Determine the [x, y] coordinate at the center of the cell enclosing the given text.  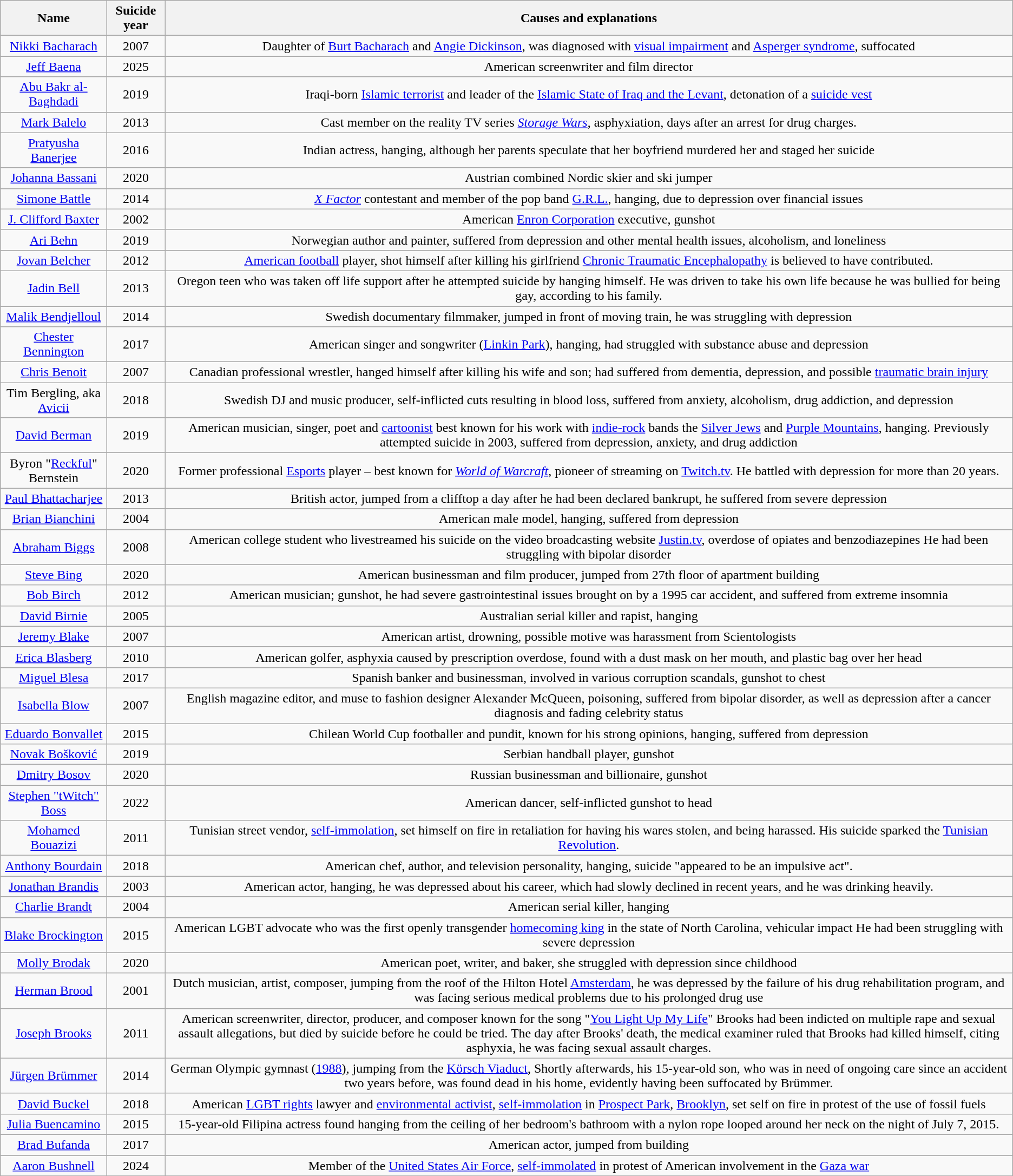
British actor, jumped from a clifftop a day after he had been declared bankrupt, he suffered from severe depression [589, 498]
American artist, drowning, possible motive was harassment from Scientologists [589, 636]
Tim Bergling, aka Avicii [54, 400]
Suicide year [135, 18]
American musician; gunshot, he had severe gastrointestinal issues brought on by a 1995 car accident, and suffered from extreme insomnia [589, 595]
2010 [135, 657]
American male model, hanging, suffered from depression [589, 519]
J. Clifford Baxter [54, 219]
Miguel Blesa [54, 678]
American businessman and film producer, jumped from 27th floor of apartment building [589, 575]
Jeremy Blake [54, 636]
Julia Buencamino [54, 1124]
Anthony Bourdain [54, 866]
Brad Bufanda [54, 1145]
Simone Battle [54, 199]
Bob Birch [54, 595]
2016 [135, 150]
Serbian handball player, gunshot [589, 754]
American football player, shot himself after killing his girlfriend Chronic Traumatic Encephalopathy is believed to have contributed. [589, 260]
Mohamed Bouazizi [54, 838]
Cast member on the reality TV series Storage Wars, asphyxiation, days after an arrest for drug charges. [589, 122]
Austrian combined Nordic skier and ski jumper [589, 178]
Brian Bianchini [54, 519]
Blake Brockington [54, 935]
Causes and explanations [589, 18]
2001 [135, 990]
Eduardo Bonvallet [54, 733]
Steve Bing [54, 575]
2022 [135, 803]
Dmitry Bosov [54, 775]
2003 [135, 886]
Malik Bendjelloul [54, 317]
Byron "Reckful" Bernstein [54, 471]
American chef, author, and television personality, hanging, suicide "appeared to be an impulsive act". [589, 866]
Iraqi-born Islamic terrorist and leader of the Islamic State of Iraq and the Levant, detonation of a suicide vest [589, 94]
2005 [135, 616]
Mark Balelo [54, 122]
Chester Bennington [54, 344]
Ari Behn [54, 240]
Norwegian author and painter, suffered from depression and other mental health issues, alcoholism, and loneliness [589, 240]
Daughter of Burt Bacharach and Angie Dickinson, was diagnosed with visual impairment and Asperger syndrome, suffocated [589, 46]
Spanish banker and businessman, involved in various corruption scandals, gunshot to chest [589, 678]
Johanna Bassani [54, 178]
Stephen "tWitch" Boss [54, 803]
Chilean World Cup footballer and pundit, known for his strong opinions, hanging, suffered from depression [589, 733]
American poet, writer, and baker, she struggled with depression since childhood [589, 963]
2002 [135, 219]
Paul Bhattacharjee [54, 498]
David Buckel [54, 1103]
David Berman [54, 435]
Chris Benoit [54, 372]
Swedish DJ and music producer, self-inflicted cuts resulting in blood loss, suffered from anxiety, alcoholism, drug addiction, and depression [589, 400]
Molly Brodak [54, 963]
Australian serial killer and rapist, hanging [589, 616]
2024 [135, 1165]
American golfer, asphyxia caused by prescription overdose, found with a dust mask on her mouth, and plastic bag over her head [589, 657]
Aaron Bushnell [54, 1165]
Novak Bošković [54, 754]
Charlie Brandt [54, 907]
Jadin Bell [54, 288]
Jürgen Brümmer [54, 1076]
Member of the United States Air Force, self-immolated in protest of American involvement in the Gaza war [589, 1165]
American singer and songwriter (Linkin Park), hanging, had struggled with substance abuse and depression [589, 344]
Herman Brood [54, 990]
Isabella Blow [54, 706]
David Birnie [54, 616]
Indian actress, hanging, although her parents speculate that her boyfriend murdered her and staged her suicide [589, 150]
American dancer, self-inflicted gunshot to head [589, 803]
American actor, jumped from building [589, 1145]
Joseph Brooks [54, 1033]
Jonathan Brandis [54, 886]
Erica Blasberg [54, 657]
Name [54, 18]
2008 [135, 547]
Nikki Bacharach [54, 46]
2025 [135, 67]
X Factor contestant and member of the pop band G.R.L., hanging, due to depression over financial issues [589, 199]
Russian businessman and billionaire, gunshot [589, 775]
Jeff Baena [54, 67]
Swedish documentary filmmaker, jumped in front of moving train, he was struggling with depression [589, 317]
Abraham Biggs [54, 547]
American serial killer, hanging [589, 907]
American actor, hanging, he was depressed about his career, which had slowly declined in recent years, and he was drinking heavily. [589, 886]
American screenwriter and film director [589, 67]
Jovan Belcher [54, 260]
Pratyusha Banerjee [54, 150]
American Enron Corporation executive, gunshot [589, 219]
Abu Bakr al-Baghdadi [54, 94]
